Pinpoint the cell where the given text exists, returning its [x, y] midpoint coordinate. 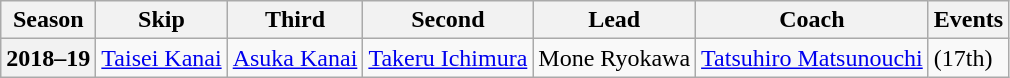
Skip [162, 20]
Taisei Kanai [162, 58]
Takeru Ichimura [448, 58]
Lead [614, 20]
Mone Ryokawa [614, 58]
Second [448, 20]
(17th) [968, 58]
Third [295, 20]
2018–19 [48, 58]
Events [968, 20]
Season [48, 20]
Coach [812, 20]
Tatsuhiro Matsunouchi [812, 58]
Asuka Kanai [295, 58]
